Pinpoint the cell where the given text exists, returning its [x, y] midpoint coordinate. 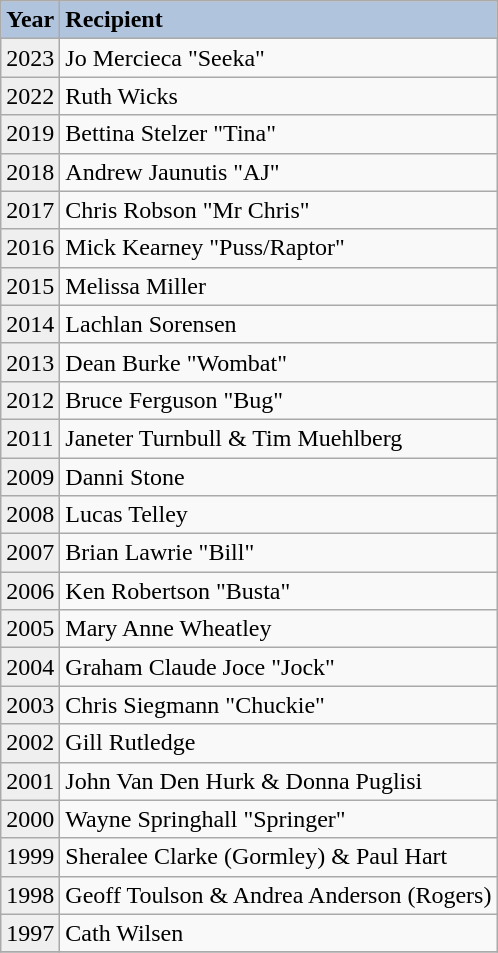
Mick Kearney "Puss/Raptor" [278, 248]
Geoff Toulson & Andrea Anderson (Rogers) [278, 895]
Ruth Wicks [278, 96]
Andrew Jaunutis "AJ" [278, 172]
Lachlan Sorensen [278, 324]
John Van Den Hurk & Donna Puglisi [278, 781]
2009 [30, 477]
Dean Burke "Wombat" [278, 362]
1998 [30, 895]
2004 [30, 667]
1997 [30, 933]
2007 [30, 553]
2008 [30, 515]
Sheralee Clarke (Gormley) & Paul Hart [278, 857]
Chris Siegmann "Chuckie" [278, 705]
Chris Robson "Mr Chris" [278, 210]
2003 [30, 705]
2017 [30, 210]
2013 [30, 362]
2014 [30, 324]
Ken Robertson "Busta" [278, 591]
2016 [30, 248]
2012 [30, 400]
2018 [30, 172]
Gill Rutledge [278, 743]
Cath Wilsen [278, 933]
2022 [30, 96]
Bettina Stelzer "Tina" [278, 134]
2002 [30, 743]
Graham Claude Joce "Jock" [278, 667]
2000 [30, 819]
1999 [30, 857]
Danni Stone [278, 477]
2011 [30, 438]
Mary Anne Wheatley [278, 629]
Recipient [278, 20]
Jo Mercieca "Seeka" [278, 58]
2005 [30, 629]
Bruce Ferguson "Bug" [278, 400]
2015 [30, 286]
2023 [30, 58]
Year [30, 20]
2006 [30, 591]
Wayne Springhall "Springer" [278, 819]
2001 [30, 781]
Brian Lawrie "Bill" [278, 553]
Janeter Turnbull & Tim Muehlberg [278, 438]
Lucas Telley [278, 515]
2019 [30, 134]
Melissa Miller [278, 286]
